Return (X, Y) of the center of cell containing provided text 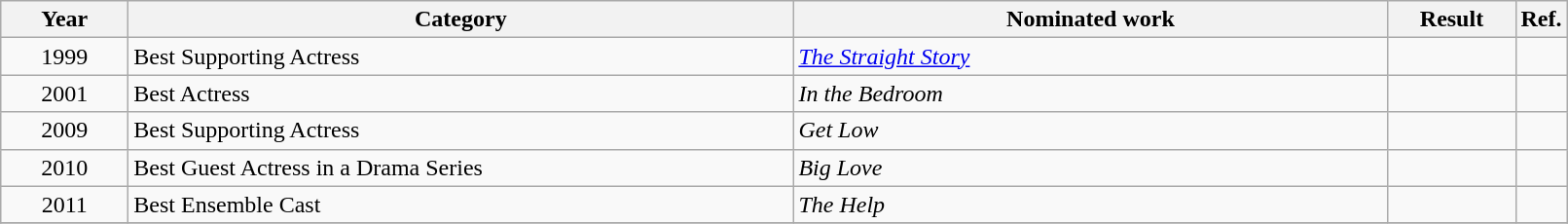
Best Actress (461, 93)
2010 (64, 168)
Year (64, 19)
Best Guest Actress in a Drama Series (461, 168)
2001 (64, 93)
2011 (64, 205)
Best Ensemble Cast (461, 205)
2009 (64, 131)
Get Low (1090, 131)
The Straight Story (1090, 56)
Ref. (1542, 19)
1999 (64, 56)
Nominated work (1090, 19)
Category (461, 19)
In the Bedroom (1090, 93)
Big Love (1090, 168)
Result (1452, 19)
The Help (1090, 205)
